Return (X, Y) of the center of cell containing provided text 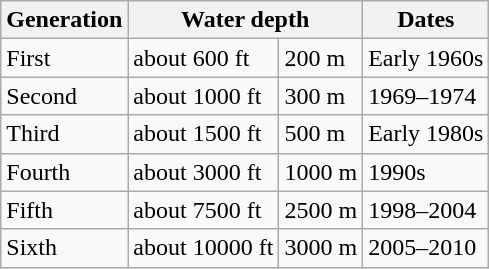
Second (64, 96)
Water depth (246, 20)
Sixth (64, 248)
500 m (321, 134)
Fifth (64, 210)
3000 m (321, 248)
Third (64, 134)
about 10000 ft (204, 248)
about 600 ft (204, 58)
200 m (321, 58)
about 1000 ft (204, 96)
First (64, 58)
1990s (426, 172)
1998–2004 (426, 210)
Generation (64, 20)
1000 m (321, 172)
1969–1974 (426, 96)
Early 1980s (426, 134)
Early 1960s (426, 58)
2500 m (321, 210)
about 7500 ft (204, 210)
about 1500 ft (204, 134)
2005–2010 (426, 248)
Dates (426, 20)
about 3000 ft (204, 172)
300 m (321, 96)
Fourth (64, 172)
